From the cell containing the given text, extract its center point as (x, y) coordinate. 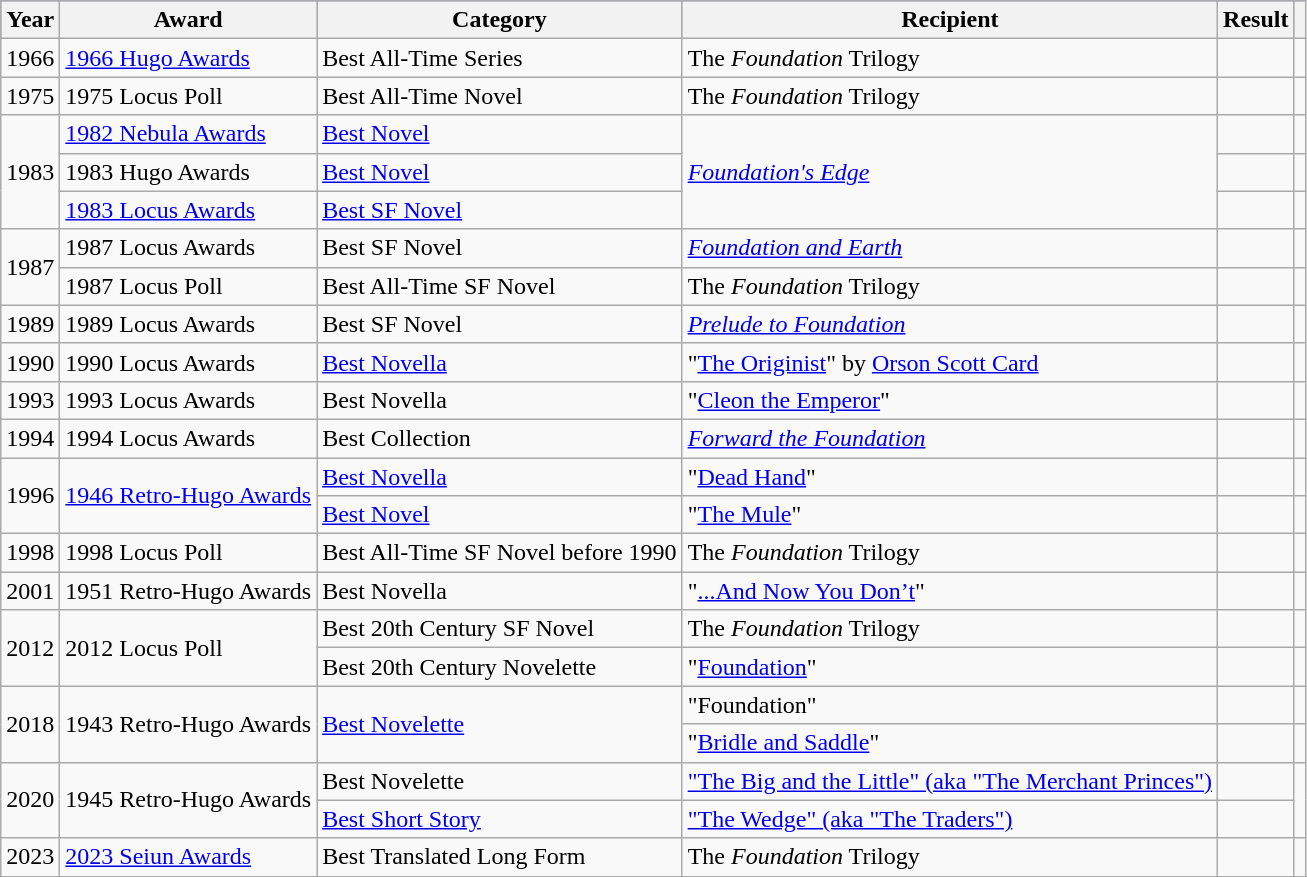
Foundation and Earth (950, 248)
"...And Now You Don’t" (950, 591)
Best All-Time SF Novel before 1990 (500, 553)
2012 (30, 648)
Award (188, 20)
1943 Retro-Hugo Awards (188, 724)
1993 Locus Awards (188, 400)
1993 (30, 400)
1987 Locus Awards (188, 248)
1994 (30, 438)
1982 Nebula Awards (188, 134)
1983 Hugo Awards (188, 172)
1987 (30, 267)
Best Short Story (500, 819)
1946 Retro-Hugo Awards (188, 496)
1987 Locus Poll (188, 286)
Recipient (950, 20)
Forward the Foundation (950, 438)
1975 (30, 96)
"The Wedge" (aka "The Traders") (950, 819)
Best Collection (500, 438)
2018 (30, 724)
1983 Locus Awards (188, 210)
Best Translated Long Form (500, 857)
"The Mule" (950, 515)
Best 20th Century SF Novel (500, 629)
"The Originist" by Orson Scott Card (950, 362)
2023 Seiun Awards (188, 857)
1996 (30, 496)
"Dead Hand" (950, 477)
Best 20th Century Novelette (500, 667)
"The Big and the Little" (aka "The Merchant Princes") (950, 781)
1945 Retro-Hugo Awards (188, 800)
1990 Locus Awards (188, 362)
1989 (30, 324)
1966 Hugo Awards (188, 58)
1994 Locus Awards (188, 438)
1975 Locus Poll (188, 96)
Best All-Time Novel (500, 96)
1983 (30, 172)
1966 (30, 58)
1951 Retro-Hugo Awards (188, 591)
Result (1256, 20)
"Cleon the Emperor" (950, 400)
2012 Locus Poll (188, 648)
Best All-Time Series (500, 58)
"Bridle and Saddle" (950, 743)
Foundation's Edge (950, 172)
1989 Locus Awards (188, 324)
1998 (30, 553)
2001 (30, 591)
2023 (30, 857)
2020 (30, 800)
Category (500, 20)
Best All-Time SF Novel (500, 286)
Prelude to Foundation (950, 324)
1990 (30, 362)
Year (30, 20)
1998 Locus Poll (188, 553)
